Provide the [x, y] coordinate of the cell's center where the given text is located.  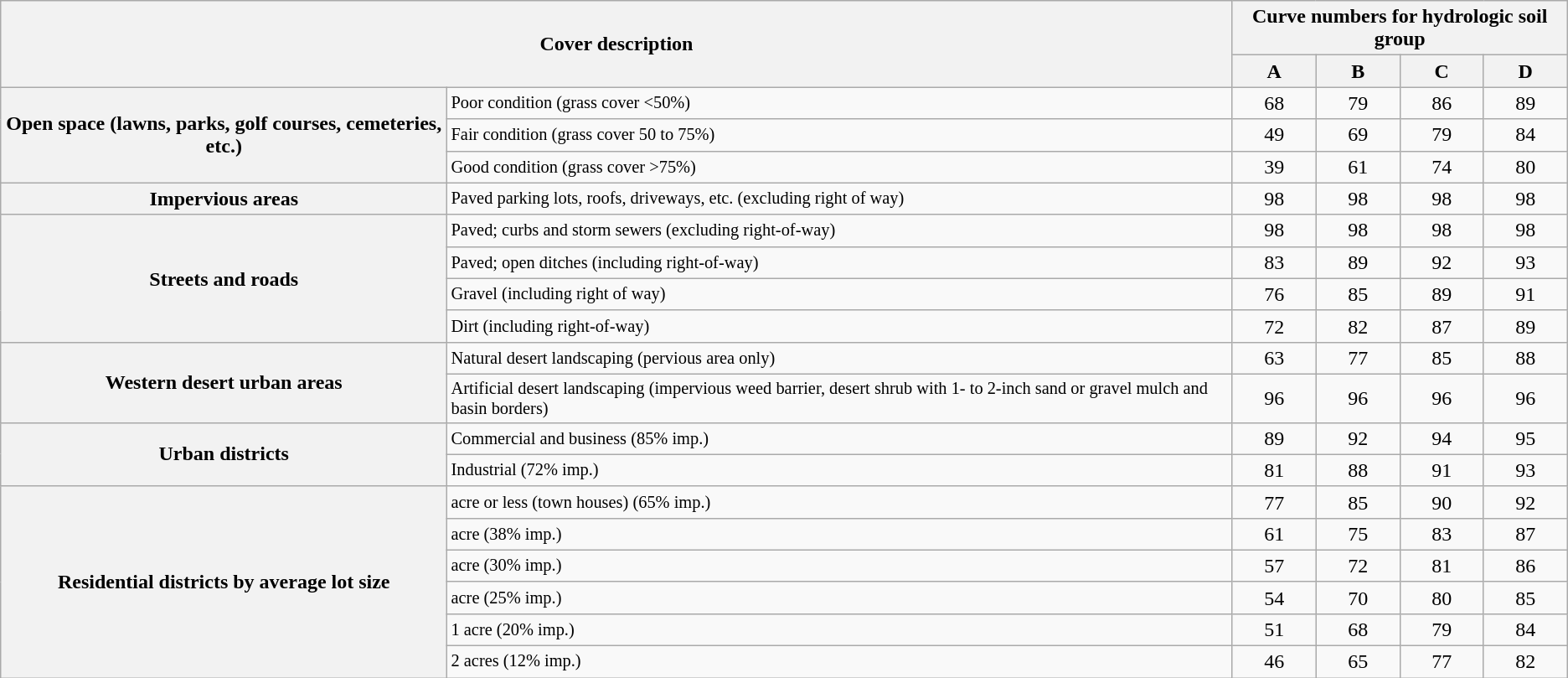
95 [1525, 438]
acre (25% imp.) [840, 598]
Paved; curbs and storm sewers (excluding right-of-way) [840, 230]
Open space (lawns, parks, golf courses, cemeteries, etc.) [224, 135]
Natural desert landscaping (pervious area only) [840, 358]
Poor condition (grass cover <50%) [840, 103]
65 [1358, 662]
Curve numbers for hydrologic soil group [1400, 28]
Artificial desert landscaping (impervious weed barrier, desert shrub with 1- to 2-inch sand or gravel mulch and basin borders) [840, 398]
63 [1274, 358]
Cover description [616, 44]
B [1358, 71]
acre or less (town houses) (65% imp.) [840, 502]
Paved parking lots, roofs, driveways, etc. (excluding right of way) [840, 199]
Fair condition (grass cover 50 to 75%) [840, 135]
51 [1274, 629]
Western desert urban areas [224, 382]
Industrial (72% imp.) [840, 470]
Paved; open ditches (including right-of-way) [840, 262]
75 [1358, 534]
46 [1274, 662]
acre (30% imp.) [840, 566]
49 [1274, 135]
90 [1442, 502]
54 [1274, 598]
2 acres (12% imp.) [840, 662]
Commercial and business (85% imp.) [840, 438]
Good condition (grass cover >75%) [840, 167]
Streets and roads [224, 278]
Residential districts by average lot size [224, 582]
69 [1358, 135]
57 [1274, 566]
D [1525, 71]
1 acre (20% imp.) [840, 629]
Urban districts [224, 454]
C [1442, 71]
39 [1274, 167]
76 [1274, 294]
94 [1442, 438]
Dirt (including right-of-way) [840, 326]
Impervious areas [224, 199]
acre (38% imp.) [840, 534]
74 [1442, 167]
A [1274, 71]
Gravel (including right of way) [840, 294]
70 [1358, 598]
